Extract the (X, Y) coordinate from the center of the cell holding the provided text.  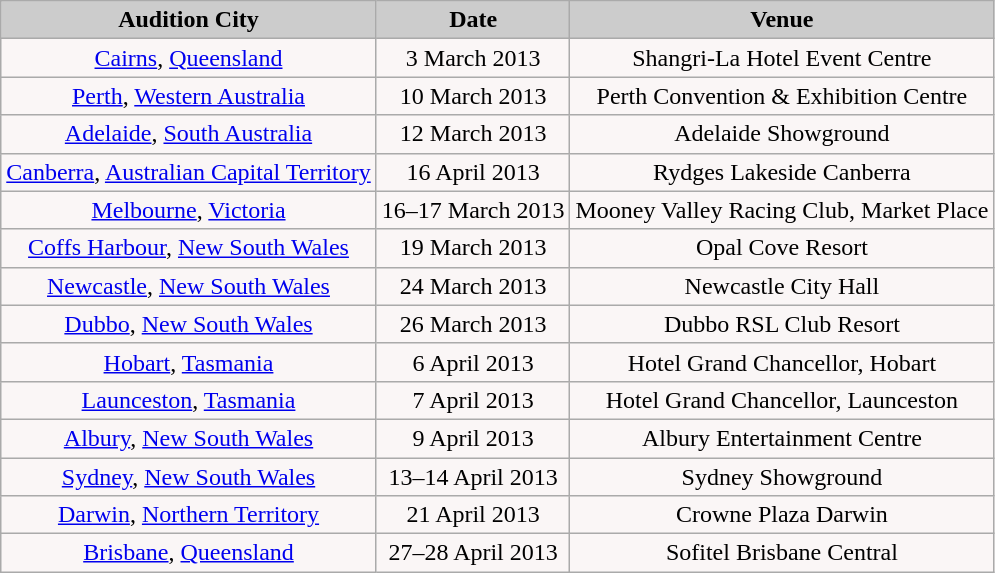
12 March 2013 (473, 134)
Crowne Plaza Darwin (782, 515)
9 April 2013 (473, 438)
Launceston, Tasmania (189, 400)
Dubbo, New South Wales (189, 324)
Sydney Showground (782, 477)
Newcastle, New South Wales (189, 286)
Sydney, New South Wales (189, 477)
3 March 2013 (473, 58)
Venue (782, 20)
16 April 2013 (473, 172)
Hotel Grand Chancellor, Launceston (782, 400)
Opal Cove Resort (782, 248)
13–14 April 2013 (473, 477)
6 April 2013 (473, 362)
Newcastle City Hall (782, 286)
21 April 2013 (473, 515)
Adelaide, South Australia (189, 134)
Canberra, Australian Capital Territory (189, 172)
Rydges Lakeside Canberra (782, 172)
Hobart, Tasmania (189, 362)
10 March 2013 (473, 96)
27–28 April 2013 (473, 553)
Perth, Western Australia (189, 96)
Shangri-La Hotel Event Centre (782, 58)
26 March 2013 (473, 324)
Audition City (189, 20)
Hotel Grand Chancellor, Hobart (782, 362)
Sofitel Brisbane Central (782, 553)
Perth Convention & Exhibition Centre (782, 96)
Albury Entertainment Centre (782, 438)
16–17 March 2013 (473, 210)
Brisbane, Queensland (189, 553)
24 March 2013 (473, 286)
Melbourne, Victoria (189, 210)
Darwin, Northern Territory (189, 515)
Adelaide Showground (782, 134)
Mooney Valley Racing Club, Market Place (782, 210)
Cairns, Queensland (189, 58)
7 April 2013 (473, 400)
19 March 2013 (473, 248)
Albury, New South Wales (189, 438)
Dubbo RSL Club Resort (782, 324)
Coffs Harbour, New South Wales (189, 248)
Date (473, 20)
